Determine the [X, Y] coordinate at the center of the cell enclosing the given text.  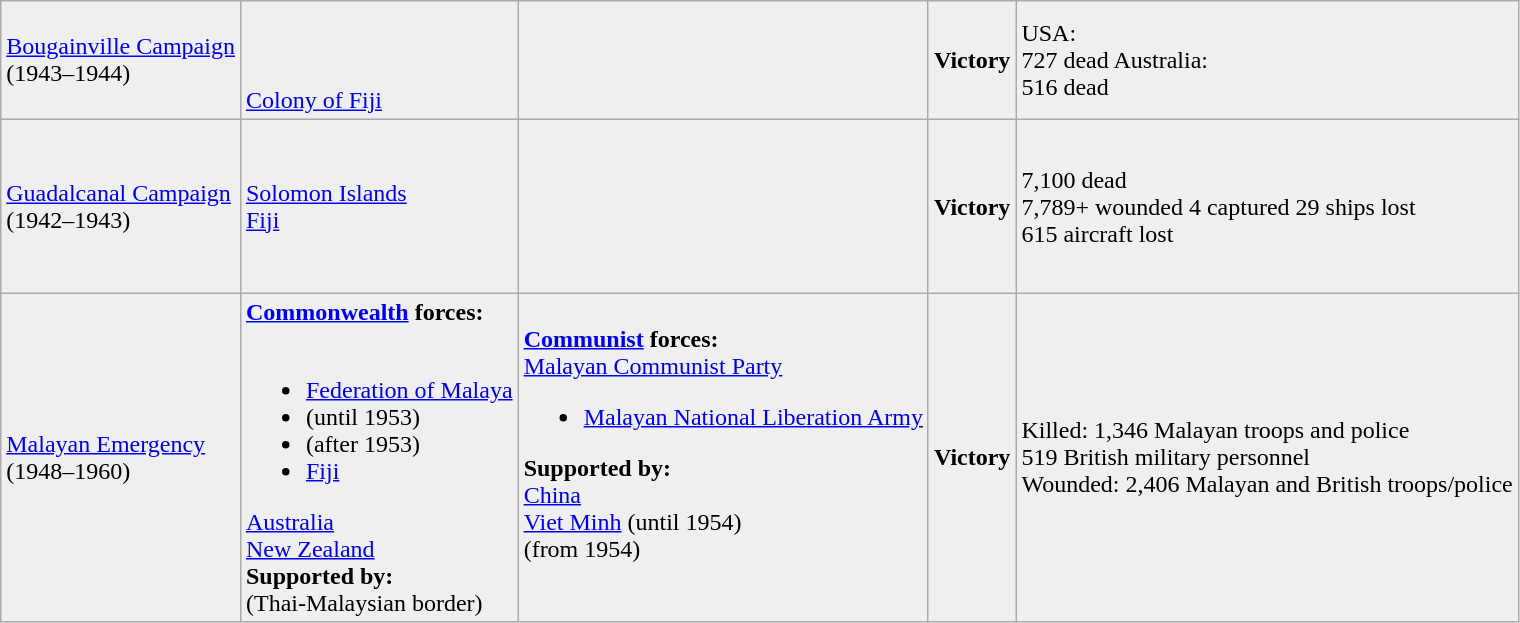
USA:727 dead Australia:516 dead [1267, 60]
Malayan Emergency(1948–1960) [121, 458]
Guadalcanal Campaign(1942–1943) [121, 206]
Communist forces: Malayan Communist Party Malayan National Liberation ArmySupported by: China Viet Minh (until 1954) (from 1954) [723, 458]
7,100 dead7,789+ wounded 4 captured 29 ships lost615 aircraft lost [1267, 206]
Bougainville Campaign(1943–1944) [121, 60]
Colony of Fiji [379, 60]
Killed: 1,346 Malayan troops and police519 British military personnelWounded: 2,406 Malayan and British troops/police [1267, 458]
Solomon Islands Fiji [379, 206]
Commonwealth forces: Federation of Malaya (until 1953) (after 1953) Fiji Australia New Zealand Supported by: (Thai-Malaysian border) [379, 458]
